For the text-containing cell, return its midpoint in (x, y) coordinate format. 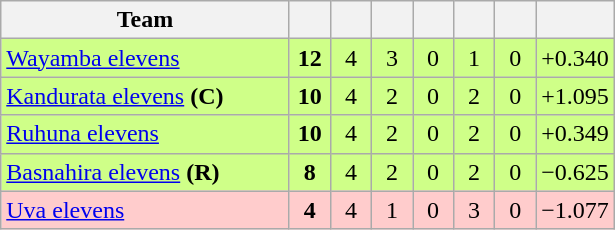
−1.077 (576, 210)
Basnahira elevens (R) (146, 172)
Uva elevens (146, 210)
+0.349 (576, 134)
−0.625 (576, 172)
+0.340 (576, 58)
+1.095 (576, 96)
Wayamba elevens (146, 58)
Team (146, 20)
Ruhuna elevens (146, 134)
12 (310, 58)
8 (310, 172)
Kandurata elevens (C) (146, 96)
